Locate the cell with the specified text and output its [x, y] center coordinate. 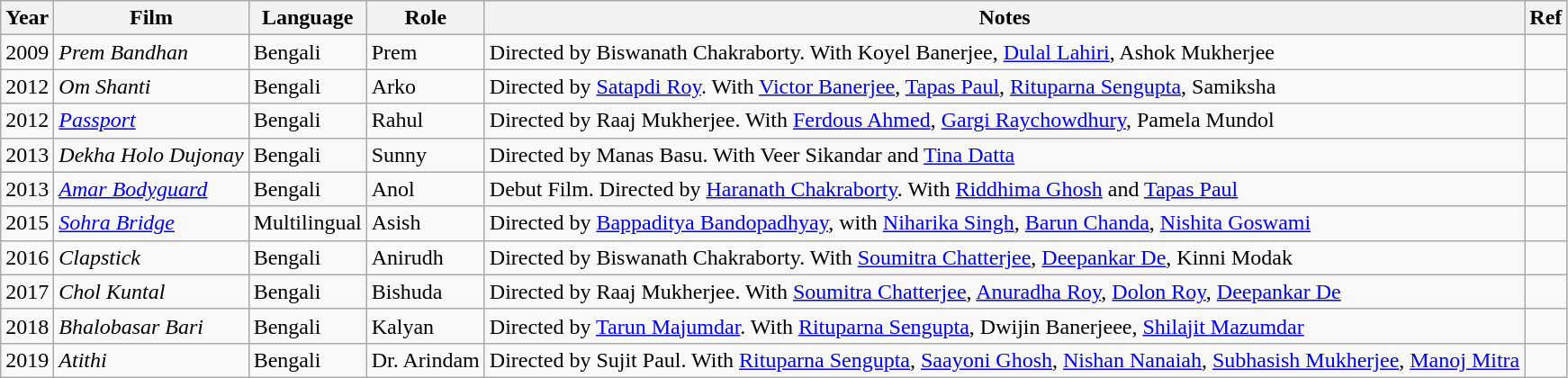
Directed by Biswanath Chakraborty. With Soumitra Chatterjee, Deepankar De, Kinni Modak [1005, 257]
2018 [27, 326]
Dr. Arindam [425, 360]
Debut Film. Directed by Haranath Chakraborty. With Riddhima Ghosh and Tapas Paul [1005, 189]
Atithi [151, 360]
Film [151, 18]
Anirudh [425, 257]
Directed by Tarun Majumdar. With Rituparna Sengupta, Dwijin Banerjeee, Shilajit Mazumdar [1005, 326]
2015 [27, 223]
Directed by Biswanath Chakraborty. With Koyel Banerjee, Dulal Lahiri, Ashok Mukherjee [1005, 52]
Om Shanti [151, 86]
Bishuda [425, 292]
Passport [151, 121]
Kalyan [425, 326]
Multilingual [308, 223]
Amar Bodyguard [151, 189]
Asish [425, 223]
Directed by Raaj Mukherjee. With Ferdous Ahmed, Gargi Raychowdhury, Pamela Mundol [1005, 121]
Notes [1005, 18]
2019 [27, 360]
2017 [27, 292]
Arko [425, 86]
Sunny [425, 155]
Directed by Raaj Mukherjee. With Soumitra Chatterjee, Anuradha Roy, Dolon Roy, Deepankar De [1005, 292]
Anol [425, 189]
Dekha Holo Dujonay [151, 155]
Clapstick [151, 257]
2009 [27, 52]
Directed by Bappaditya Bandopadhyay, with Niharika Singh, Barun Chanda, Nishita Goswami [1005, 223]
Bhalobasar Bari [151, 326]
Ref [1546, 18]
Directed by Sujit Paul. With Rituparna Sengupta, Saayoni Ghosh, Nishan Nanaiah, Subhasish Mukherjee, Manoj Mitra [1005, 360]
Rahul [425, 121]
Chol Kuntal [151, 292]
Prem [425, 52]
Directed by Manas Basu. With Veer Sikandar and Tina Datta [1005, 155]
Directed by Satapdi Roy. With Victor Banerjee, Tapas Paul, Rituparna Sengupta, Samiksha [1005, 86]
Role [425, 18]
2016 [27, 257]
Language [308, 18]
Prem Bandhan [151, 52]
Sohra Bridge [151, 223]
Year [27, 18]
